Extract the (X, Y) coordinate from the center of the cell holding the provided text.  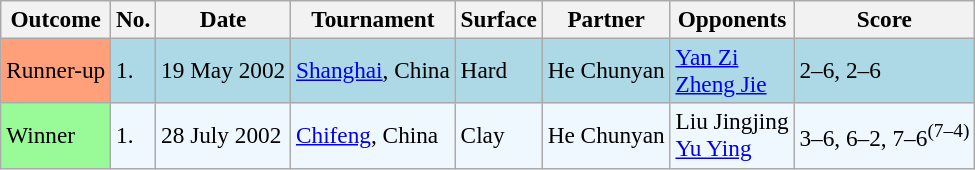
Outcome (56, 19)
Partner (606, 19)
Runner-up (56, 70)
Chifeng, China (374, 136)
Winner (56, 136)
Opponents (732, 19)
28 July 2002 (224, 136)
2–6, 2–6 (884, 70)
No. (134, 19)
3–6, 6–2, 7–6(7–4) (884, 136)
Shanghai, China (374, 70)
Clay (498, 136)
Tournament (374, 19)
Liu Jingjing Yu Ying (732, 136)
Yan Zi Zheng Jie (732, 70)
Surface (498, 19)
Date (224, 19)
19 May 2002 (224, 70)
Hard (498, 70)
Score (884, 19)
